Capture the cell that displays the provided text and extract its (X, Y) central coordinate. 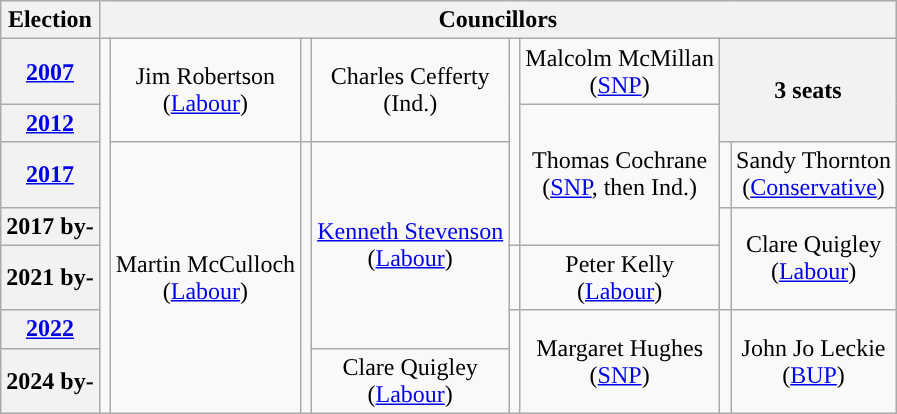
Councillors (498, 20)
Malcolm McMillan(SNP) (620, 72)
John Jo Leckie(BUP) (814, 362)
Jim Robertson(Labour) (205, 90)
Peter Kelly(Labour) (620, 278)
2021 by- (50, 278)
2022 (50, 329)
2012 (50, 123)
Kenneth Stevenson(Labour) (410, 245)
2017 (50, 174)
Thomas Cochrane(SNP, then Ind.) (620, 174)
3 seats (808, 90)
Margaret Hughes(SNP) (620, 362)
2007 (50, 72)
Martin McCulloch(Labour) (205, 278)
Election (50, 20)
2024 by- (50, 380)
Sandy Thornton(Conservative) (814, 174)
Charles Cefferty(Ind.) (410, 90)
2017 by- (50, 226)
